Scan for the cell matching the given text and deliver its [X, Y] coordinate at center. 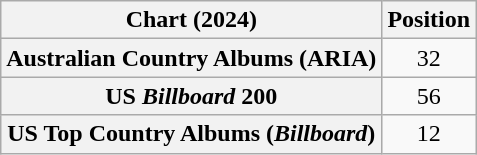
56 [429, 96]
32 [429, 58]
Position [429, 20]
Chart (2024) [192, 20]
US Top Country Albums (Billboard) [192, 134]
12 [429, 134]
Australian Country Albums (ARIA) [192, 58]
US Billboard 200 [192, 96]
